Capture the cell that displays the provided text and extract its (X, Y) central coordinate. 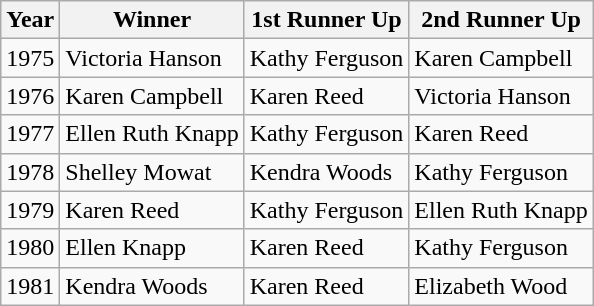
1st Runner Up (326, 20)
Elizabeth Wood (501, 286)
Winner (152, 20)
Shelley Mowat (152, 172)
1980 (30, 248)
1977 (30, 134)
1976 (30, 96)
Ellen Knapp (152, 248)
1975 (30, 58)
1981 (30, 286)
1978 (30, 172)
2nd Runner Up (501, 20)
1979 (30, 210)
Year (30, 20)
